Capture the cell that displays the provided text and extract its (x, y) central coordinate. 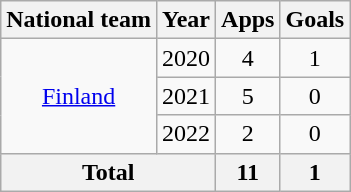
Apps (248, 20)
Goals (315, 20)
2 (248, 134)
11 (248, 172)
5 (248, 96)
National team (79, 20)
2022 (186, 134)
2021 (186, 96)
Total (108, 172)
Finland (79, 96)
4 (248, 58)
2020 (186, 58)
Year (186, 20)
